Find where the given text appears and provide that cell's center as [x, y] coordinate. 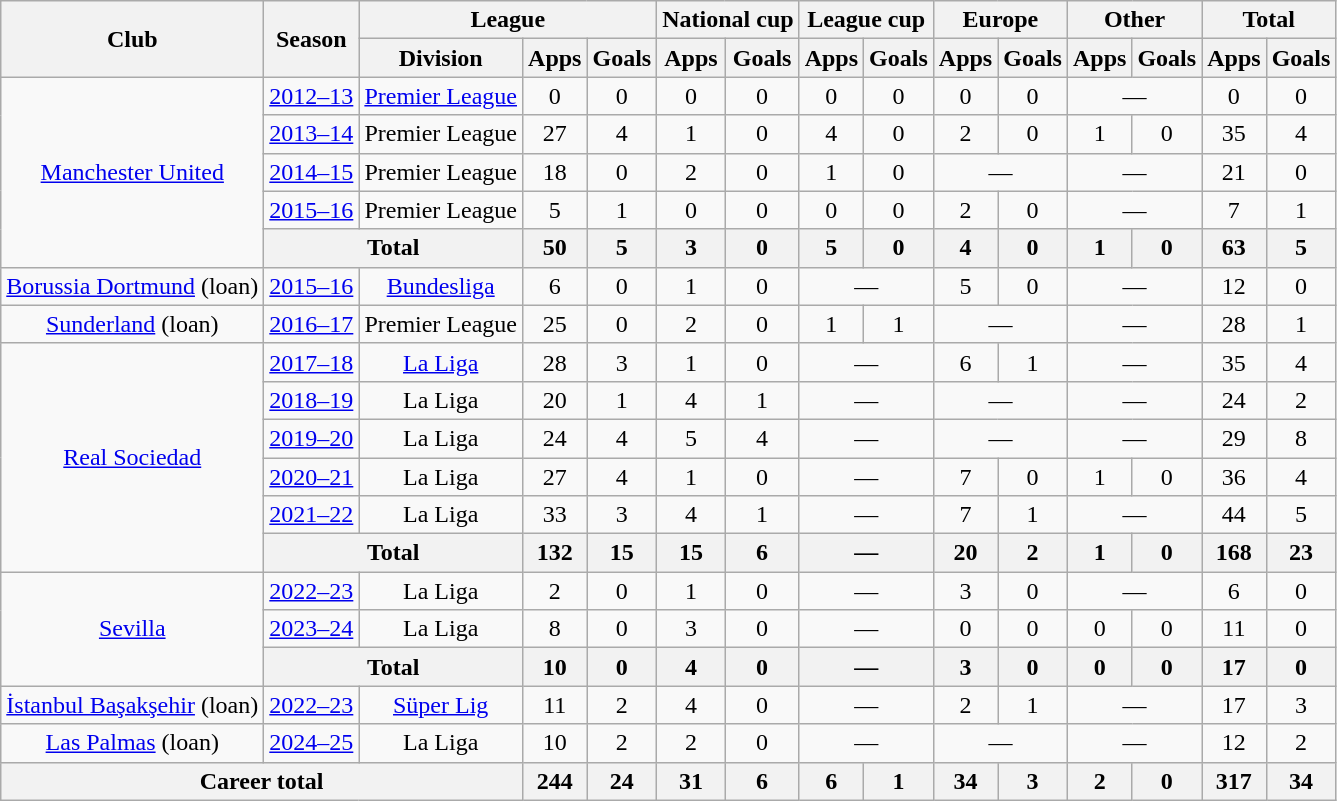
63 [1234, 248]
2023–24 [312, 629]
168 [1234, 553]
Sunderland (loan) [132, 324]
23 [1301, 553]
29 [1234, 438]
33 [555, 515]
Sevilla [132, 629]
2012–13 [312, 96]
2017–18 [312, 362]
2024–25 [312, 743]
Division [441, 58]
317 [1234, 781]
25 [555, 324]
50 [555, 248]
18 [555, 172]
2021–22 [312, 515]
21 [1234, 172]
League [508, 20]
League cup [866, 20]
Bundesliga [441, 286]
Club [132, 39]
2019–20 [312, 438]
2014–15 [312, 172]
Europe [1000, 20]
Season [312, 39]
2013–14 [312, 134]
36 [1234, 477]
2020–21 [312, 477]
İstanbul Başakşehir (loan) [132, 705]
Süper Lig [441, 705]
44 [1234, 515]
2018–19 [312, 400]
Borussia Dortmund (loan) [132, 286]
Manchester United [132, 172]
National cup [728, 20]
31 [691, 781]
132 [555, 553]
Career total [262, 781]
Las Palmas (loan) [132, 743]
Other [1134, 20]
Real Sociedad [132, 457]
2016–17 [312, 324]
244 [555, 781]
